Provide the (X, Y) coordinate of the cell's center where the given text is located.  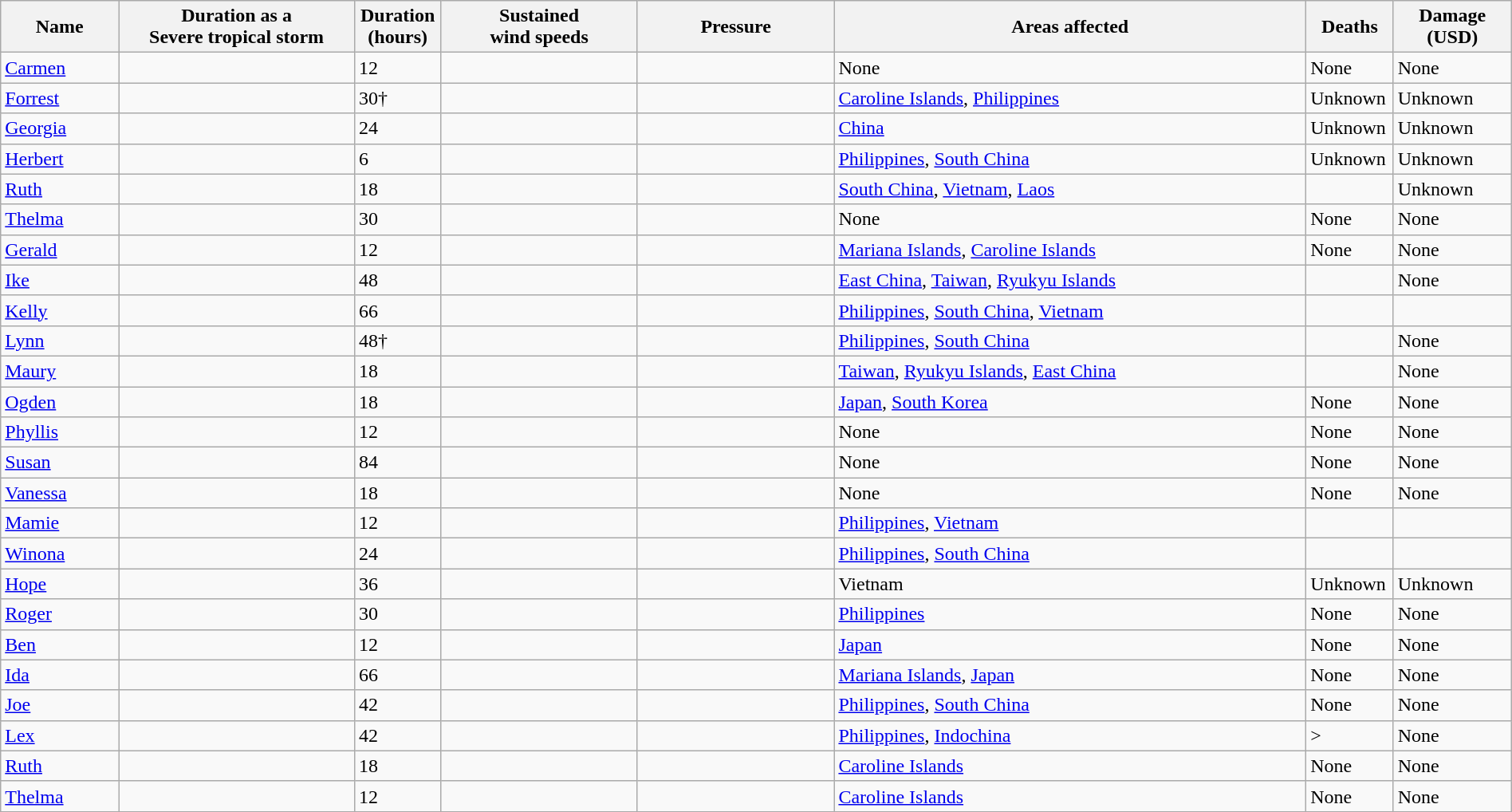
Kelly (60, 310)
Herbert (60, 159)
> (1350, 735)
Maury (60, 371)
Georgia (60, 128)
48 (398, 280)
Philippines, South China, Vietnam (1070, 310)
Duration(hours) (398, 27)
South China, Vietnam, Laos (1070, 189)
Lex (60, 735)
Lynn (60, 341)
Gerald (60, 250)
Ogden (60, 401)
Winona (60, 554)
Mariana Islands, Japan (1070, 675)
Japan (1070, 644)
Vanessa (60, 493)
Philippines (1070, 614)
Deaths (1350, 27)
Susan (60, 463)
Duration as aSevere tropical storm (237, 27)
Pressure (735, 27)
84 (398, 463)
Mariana Islands, Caroline Islands (1070, 250)
Joe (60, 705)
China (1070, 128)
30† (398, 98)
Forrest (60, 98)
Philippines, Indochina (1070, 735)
Areas affected (1070, 27)
Ida (60, 675)
Japan, South Korea (1070, 401)
Philippines, Vietnam (1070, 523)
6 (398, 159)
Caroline Islands, Philippines (1070, 98)
Taiwan, Ryukyu Islands, East China (1070, 371)
East China, Taiwan, Ryukyu Islands (1070, 280)
Phyllis (60, 432)
Hope (60, 584)
Name (60, 27)
Carmen (60, 68)
Mamie (60, 523)
Sustainedwind speeds (539, 27)
Ike (60, 280)
Damage(USD) (1452, 27)
Roger (60, 614)
36 (398, 584)
Vietnam (1070, 584)
Ben (60, 644)
48† (398, 341)
